Return [x, y] of the center of cell containing provided text 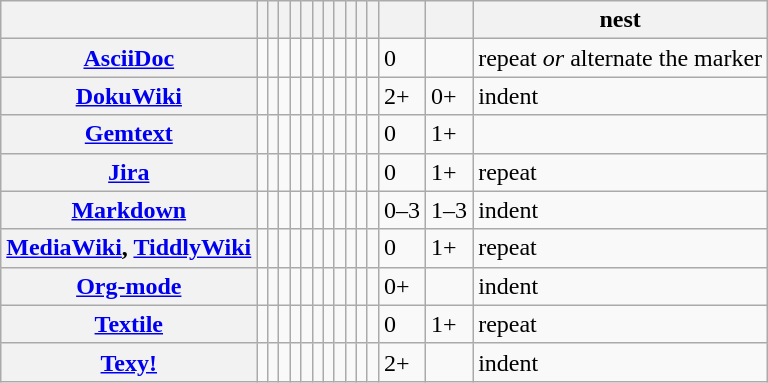
MediaWiki, TiddlyWiki [129, 248]
1–3 [450, 210]
Gemtext [129, 134]
Textile [129, 324]
AsciiDoc [129, 58]
Jira [129, 172]
DokuWiki [129, 96]
Markdown [129, 210]
nest [620, 20]
Org-mode [129, 286]
Texy! [129, 362]
0–3 [402, 210]
repeat or alternate the marker [620, 58]
